Return the [X, Y] coordinate for the center point of the cell that contains the specified text.  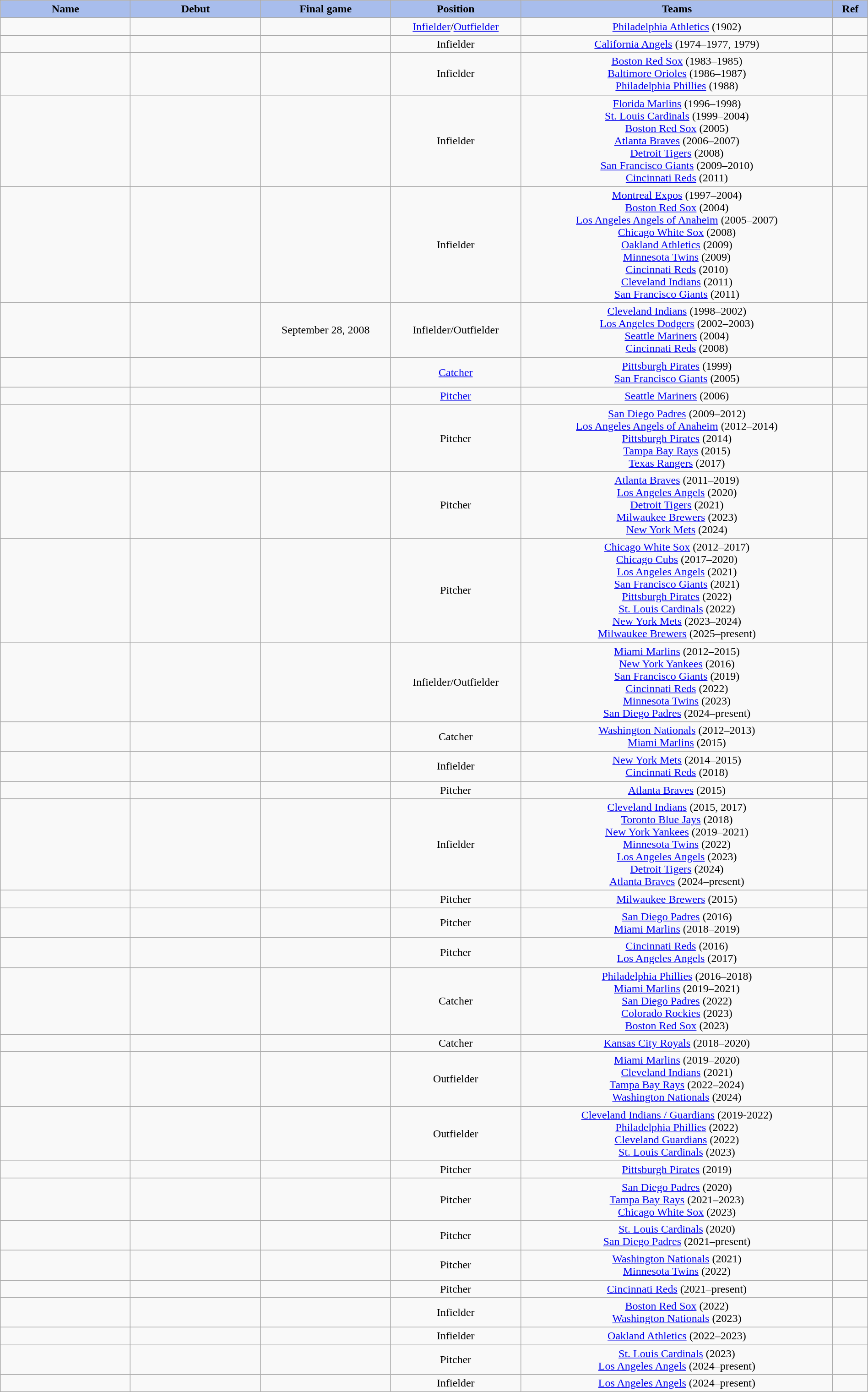
Oakland Athletics (2022–2023) [677, 1336]
San Diego Padres (2020)Tampa Bay Rays (2021–2023)Chicago White Sox (2023) [677, 1199]
Teams [677, 9]
Miami Marlins (2019–2020)Cleveland Indians (2021)Tampa Bay Rays (2022–2024)Washington Nationals (2024) [677, 1079]
Los Angeles Angels (2024–present) [677, 1383]
Atlanta Braves (2015) [677, 790]
September 28, 2008 [325, 330]
San Diego Padres (2009–2012)Los Angeles Angels of Anaheim (2012–2014)Pittsburgh Pirates (2014)Tampa Bay Rays (2015)Texas Rangers (2017) [677, 438]
Philadelphia Athletics (1902) [677, 27]
Debut [195, 9]
Pittsburgh Pirates (1999)San Francisco Giants (2005) [677, 372]
Cleveland Indians (1998–2002)Los Angeles Dodgers (2002–2003)Seattle Mariners (2004)Cincinnati Reds (2008) [677, 330]
Washington Nationals (2012–2013)Miami Marlins (2015) [677, 737]
New York Mets (2014–2015)Cincinnati Reds (2018) [677, 767]
Cincinnati Reds (2021–present) [677, 1288]
Milwaukee Brewers (2015) [677, 899]
Seattle Mariners (2006) [677, 396]
Pittsburgh Pirates (2019) [677, 1169]
Name [65, 9]
Boston Red Sox (2022)Washington Nationals (2023) [677, 1313]
Philadelphia Phillies (2016–2018)Miami Marlins (2019–2021)San Diego Padres (2022) Colorado Rockies (2023)Boston Red Sox (2023) [677, 1001]
Kansas City Royals (2018–2020) [677, 1043]
Boston Red Sox (1983–1985)Baltimore Orioles (1986–1987)Philadelphia Phillies (1988) [677, 74]
Final game [325, 9]
Cincinnati Reds (2016)Los Angeles Angels (2017) [677, 953]
St. Louis Cardinals (2023)Los Angeles Angels (2024–present) [677, 1359]
Ref [850, 9]
San Diego Padres (2016)Miami Marlins (2018–2019) [677, 923]
California Angels (1974–1977, 1979) [677, 44]
Cleveland Indians / Guardians (2019-2022)Philadelphia Phillies (2022)Cleveland Guardians (2022)St. Louis Cardinals (2023) [677, 1133]
Washington Nationals (2021)Minnesota Twins (2022) [677, 1265]
St. Louis Cardinals (2020)San Diego Padres (2021–present) [677, 1235]
Atlanta Braves (2011–2019)Los Angeles Angels (2020)Detroit Tigers (2021)Milwaukee Brewers (2023)New York Mets (2024) [677, 505]
Position [456, 9]
